Pinpoint the cell where the given text exists, returning its [X, Y] midpoint coordinate. 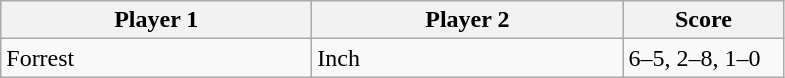
6–5, 2–8, 1–0 [704, 58]
Player 1 [156, 20]
Score [704, 20]
Forrest [156, 58]
Inch [468, 58]
Player 2 [468, 20]
